Scan for the cell matching the given text and deliver its [x, y] coordinate at center. 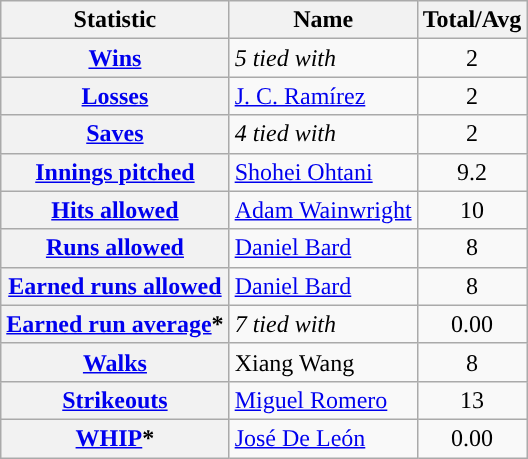
Wins [115, 58]
5 tied with [323, 58]
Adam Wainwright [323, 210]
Total/Avg [472, 20]
4 tied with [323, 134]
Runs allowed [115, 248]
Statistic [115, 20]
Earned run average* [115, 324]
José De León [323, 438]
Miguel Romero [323, 400]
Losses [115, 96]
13 [472, 400]
Name [323, 20]
Hits allowed [115, 210]
Shohei Ohtani [323, 172]
Saves [115, 134]
Strikeouts [115, 400]
Innings pitched [115, 172]
10 [472, 210]
9.2 [472, 172]
Earned runs allowed [115, 286]
WHIP* [115, 438]
J. C. Ramírez [323, 96]
Walks [115, 362]
7 tied with [323, 324]
Xiang Wang [323, 362]
